Capture the cell that displays the provided text and extract its (X, Y) central coordinate. 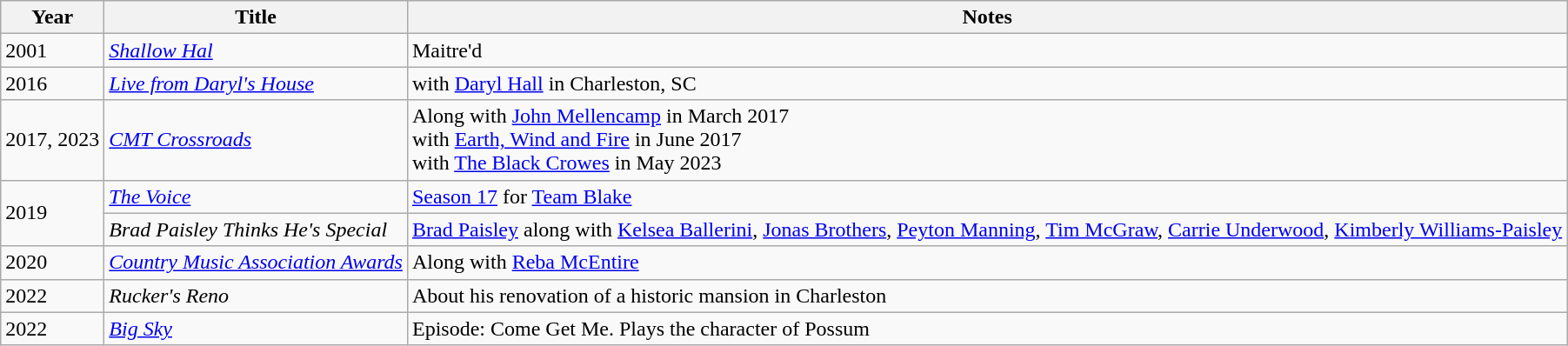
Live from Daryl's House (256, 83)
2019 (52, 213)
Notes (986, 17)
Big Sky (256, 329)
Episode: Come Get Me. Plays the character of Possum (986, 329)
Maitre'd (986, 50)
Along with Reba McEntire (986, 263)
Title (256, 17)
The Voice (256, 196)
2001 (52, 50)
2017, 2023 (52, 140)
Shallow Hal (256, 50)
About his renovation of a historic mansion in Charleston (986, 296)
Season 17 for Team Blake (986, 196)
Along with John Mellencamp in March 2017 with Earth, Wind and Fire in June 2017 with The Black Crowes in May 2023 (986, 140)
Rucker's Reno (256, 296)
Brad Paisley along with Kelsea Ballerini, Jonas Brothers, Peyton Manning, Tim McGraw, Carrie Underwood, Kimberly Williams-Paisley (986, 230)
Year (52, 17)
2016 (52, 83)
Brad Paisley Thinks He's Special (256, 230)
2020 (52, 263)
CMT Crossroads (256, 140)
Country Music Association Awards (256, 263)
with Daryl Hall in Charleston, SC (986, 83)
